Determine the (X, Y) coordinate at the center of the cell enclosing the given text.  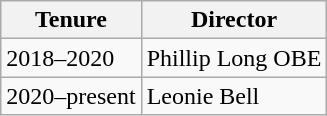
Leonie Bell (234, 96)
Tenure (71, 20)
2018–2020 (71, 58)
2020–present (71, 96)
Director (234, 20)
Phillip Long OBE (234, 58)
